Determine the [x, y] coordinate at the center of the cell enclosing the given text.  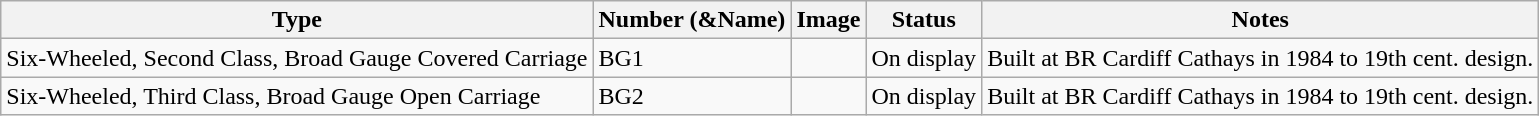
Six-Wheeled, Second Class, Broad Gauge Covered Carriage [297, 58]
Six-Wheeled, Third Class, Broad Gauge Open Carriage [297, 96]
BG1 [692, 58]
BG2 [692, 96]
Number (&Name) [692, 20]
Type [297, 20]
Status [924, 20]
Notes [1260, 20]
Image [828, 20]
